Determine the [x, y] coordinate at the center of the cell enclosing the given text.  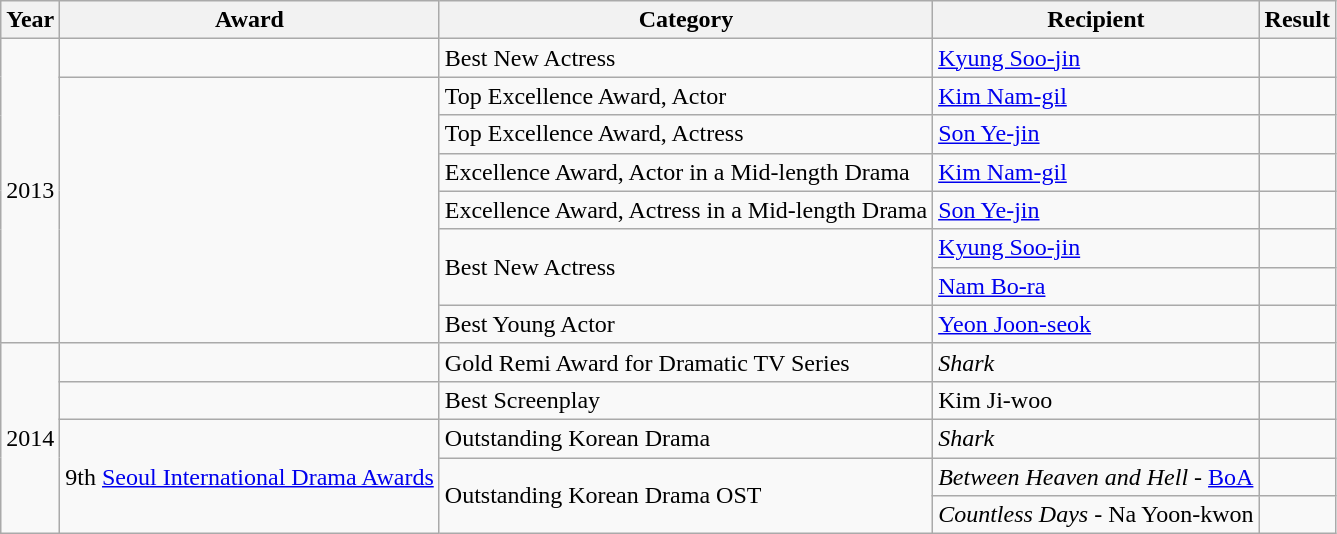
Excellence Award, Actress in a Mid-length Drama [686, 210]
Recipient [1096, 20]
Top Excellence Award, Actor [686, 96]
Category [686, 20]
Best Screenplay [686, 400]
Excellence Award, Actor in a Mid-length Drama [686, 172]
Outstanding Korean Drama OST [686, 496]
Gold Remi Award for Dramatic TV Series [686, 362]
Result [1297, 20]
Kim Ji-woo [1096, 400]
2014 [30, 438]
Nam Bo-ra [1096, 286]
Between Heaven and Hell - BoA [1096, 477]
Countless Days - Na Yoon-kwon [1096, 515]
Top Excellence Award, Actress [686, 134]
Yeon Joon-seok [1096, 324]
9th Seoul International Drama Awards [250, 476]
2013 [30, 191]
Best Young Actor [686, 324]
Year [30, 20]
Award [250, 20]
Outstanding Korean Drama [686, 438]
